Determine the [X, Y] coordinate at the center of the cell enclosing the given text.  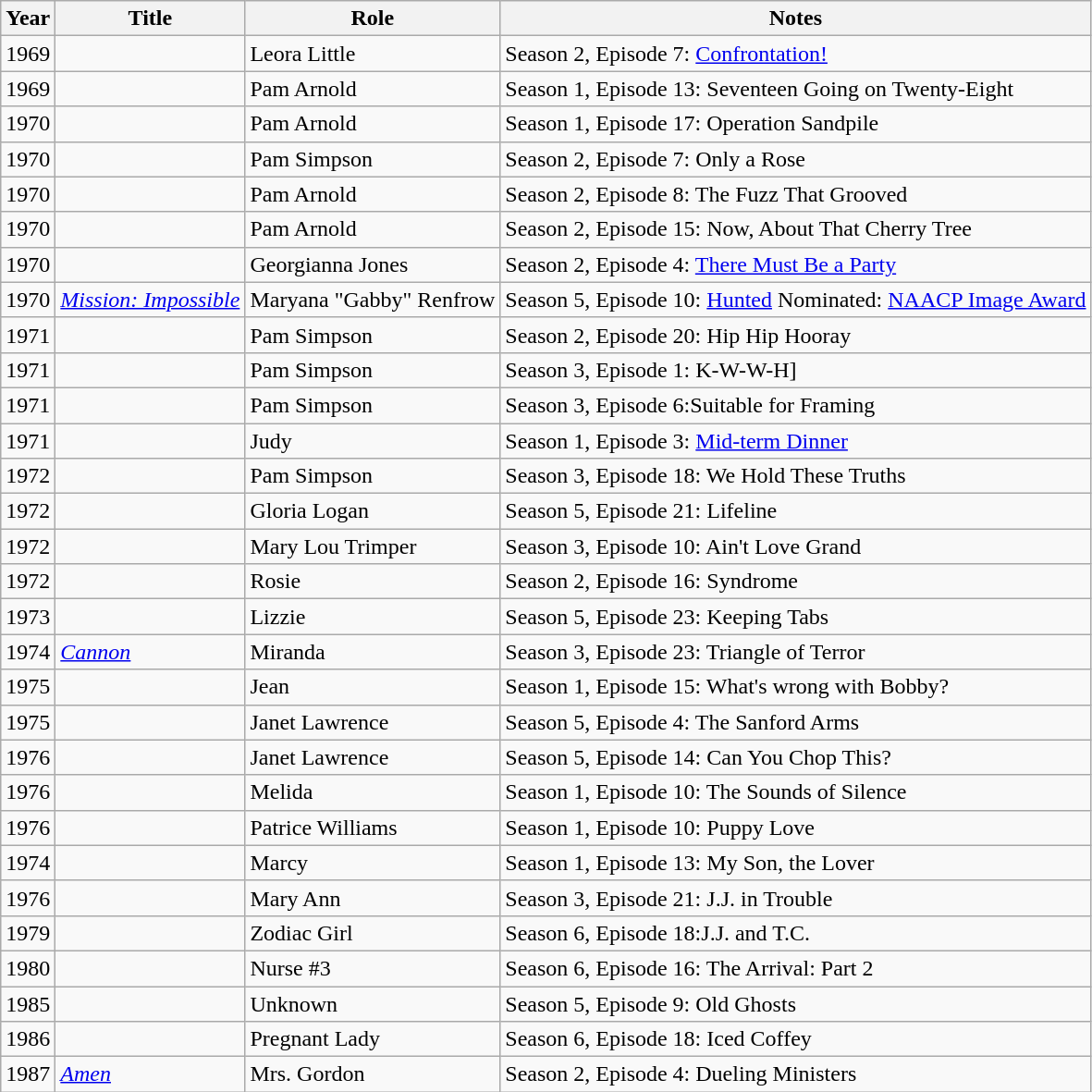
Gloria Logan [373, 511]
Season 2, Episode 15: Now, About That Cherry Tree [795, 229]
Season 2, Episode 4: There Must Be a Party [795, 264]
Season 5, Episode 4: The Sanford Arms [795, 722]
1985 [28, 1003]
Season 6, Episode 18:J.J. and T.C. [795, 933]
Mrs. Gordon [373, 1074]
Judy [373, 441]
Season 5, Episode 9: Old Ghosts [795, 1003]
Season 2, Episode 8: The Fuzz That Grooved [795, 194]
Patrice Williams [373, 828]
Season 2, Episode 7: Only a Rose [795, 159]
1987 [28, 1074]
Nurse #3 [373, 968]
Season 3, Episode 21: J.J. in Trouble [795, 898]
Season 1, Episode 13: Seventeen Going on Twenty-Eight [795, 89]
Mary Ann [373, 898]
Season 2, Episode 20: Hip Hip Hooray [795, 335]
Leora Little [373, 54]
Zodiac Girl [373, 933]
Unknown [373, 1003]
Season 5, Episode 14: Can You Chop This? [795, 757]
1986 [28, 1039]
Season 2, Episode 7: Confrontation! [795, 54]
Season 5, Episode 23: Keeping Tabs [795, 617]
Season 3, Episode 23: Triangle of Terror [795, 652]
Season 2, Episode 16: Syndrome [795, 582]
Pregnant Lady [373, 1039]
Jean [373, 687]
Role [373, 18]
Season 3, Episode 18: We Hold These Truths [795, 476]
Season 5, Episode 10: Hunted Nominated: NAACP Image Award [795, 300]
Notes [795, 18]
Season 5, Episode 21: Lifeline [795, 511]
Season 2, Episode 4: Dueling Ministers [795, 1074]
Rosie [373, 582]
Season 3, Episode 1: K-W-W-H] [795, 370]
Season 3, Episode 10: Ain't Love Grand [795, 546]
Season 1, Episode 15: What's wrong with Bobby? [795, 687]
Cannon [150, 652]
1979 [28, 933]
Season 1, Episode 13: My Son, the Lover [795, 863]
Season 6, Episode 16: The Arrival: Part 2 [795, 968]
Lizzie [373, 617]
Season 1, Episode 10: The Sounds of Silence [795, 792]
1980 [28, 968]
Maryana "Gabby" Renfrow [373, 300]
Season 1, Episode 10: Puppy Love [795, 828]
Amen [150, 1074]
Season 3, Episode 6:Suitable for Framing [795, 405]
Season 6, Episode 18: Iced Coffey [795, 1039]
Mission: Impossible [150, 300]
Mary Lou Trimper [373, 546]
Season 1, Episode 3: Mid-term Dinner [795, 441]
Georgianna Jones [373, 264]
Title [150, 18]
Year [28, 18]
1973 [28, 617]
Season 1, Episode 17: Operation Sandpile [795, 124]
Miranda [373, 652]
Marcy [373, 863]
Melida [373, 792]
